Return the [X, Y] coordinate for the center point of the cell that contains the specified text.  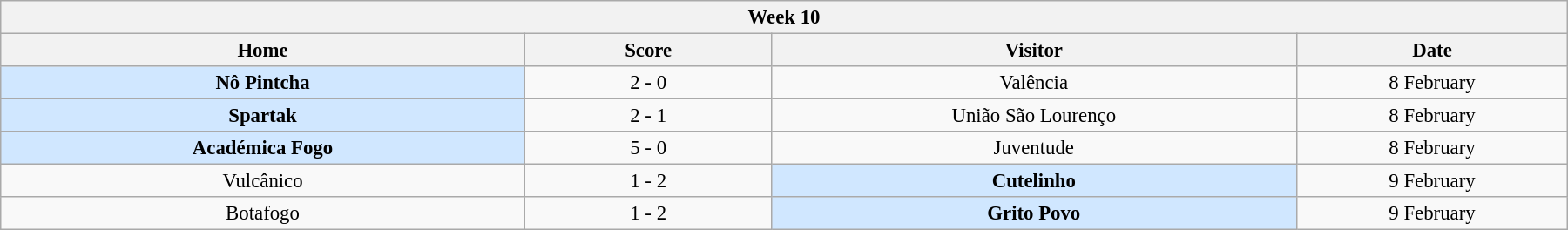
Valência [1033, 83]
Visitor [1033, 51]
Home [263, 51]
Juventude [1033, 148]
Nô Pintcha [263, 83]
Date [1432, 51]
Vulcânico [263, 181]
2 - 1 [648, 116]
2 - 0 [648, 83]
Spartak [263, 116]
Score [648, 51]
Cutelinho [1033, 181]
Week 10 [784, 17]
Grito Povo [1033, 213]
Académica Fogo [263, 148]
Botafogo [263, 213]
União São Lourenço [1033, 116]
5 - 0 [648, 148]
